Provide the (X, Y) coordinate of the cell's center where the given text is located.  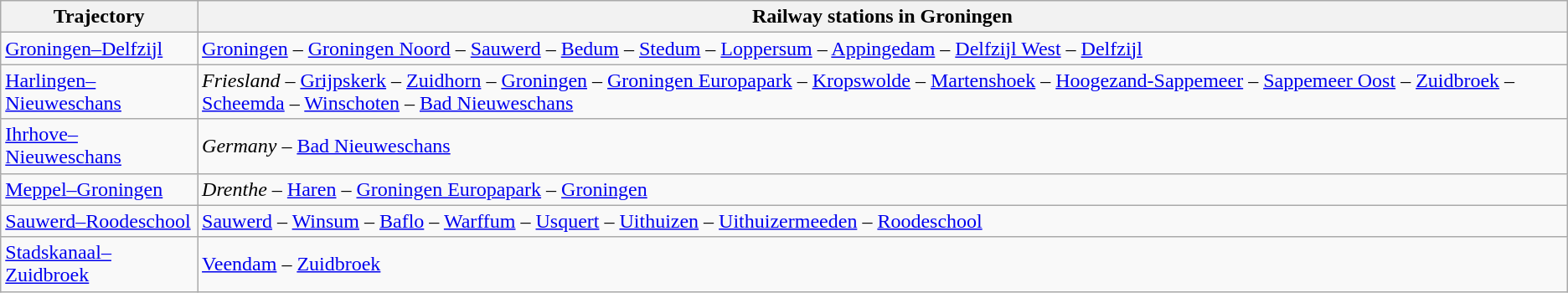
Veendam – Zuidbroek (883, 265)
Trajectory (99, 17)
Stadskanaal–Zuidbroek (99, 265)
Groningen–Delfzijl (99, 49)
Sauwerd–Roodeschool (99, 221)
Railway stations in Groningen (883, 17)
Germany – Bad Nieuweschans (883, 146)
Meppel–Groningen (99, 189)
Sauwerd – Winsum – Baflo – Warffum – Usquert – Uithuizen – Uithuizermeeden – Roodeschool (883, 221)
Harlingen–Nieuweschans (99, 92)
Groningen – Groningen Noord – Sauwerd – Bedum – Stedum – Loppersum – Appingedam – Delfzijl West – Delfzijl (883, 49)
Ihrhove–Nieuweschans (99, 146)
Drenthe – Haren – Groningen Europapark – Groningen (883, 189)
